Return the [X, Y] coordinate for the center point of the cell that contains the specified text.  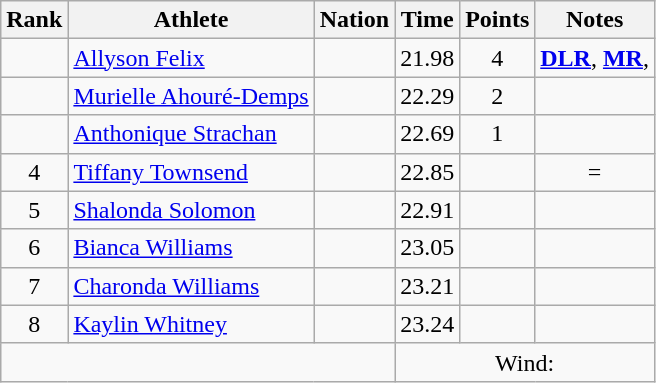
23.24 [428, 324]
1 [498, 134]
Notes [595, 20]
Bianca Williams [191, 248]
21.98 [428, 58]
Time [428, 20]
22.69 [428, 134]
= [595, 172]
Anthonique Strachan [191, 134]
DLR, MR, [595, 58]
8 [34, 324]
5 [34, 210]
Shalonda Solomon [191, 210]
Tiffany Townsend [191, 172]
Athlete [191, 20]
Wind: [525, 362]
Murielle Ahouré-Demps [191, 96]
Allyson Felix [191, 58]
Kaylin Whitney [191, 324]
Charonda Williams [191, 286]
23.05 [428, 248]
Nation [354, 20]
Rank [34, 20]
6 [34, 248]
23.21 [428, 286]
22.91 [428, 210]
Points [498, 20]
22.29 [428, 96]
22.85 [428, 172]
2 [498, 96]
7 [34, 286]
